Pinpoint the cell where the given text exists, returning its (X, Y) midpoint coordinate. 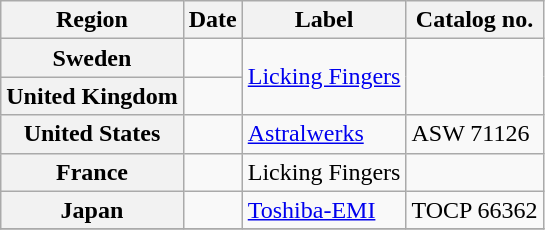
Japan (92, 210)
Catalog no. (474, 20)
Label (324, 20)
United Kingdom (92, 96)
Sweden (92, 58)
TOCP 66362 (474, 210)
France (92, 172)
Toshiba-EMI (324, 210)
ASW 71126 (474, 134)
United States (92, 134)
Date (212, 20)
Region (92, 20)
Astralwerks (324, 134)
